Find where the given text appears and provide that cell's center as (X, Y) coordinate. 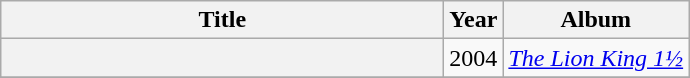
The Lion King 1½ (596, 58)
2004 (474, 58)
Album (596, 20)
Title (222, 20)
Year (474, 20)
